Detect which cell encompasses the target text, then output its [x, y] center coordinate. 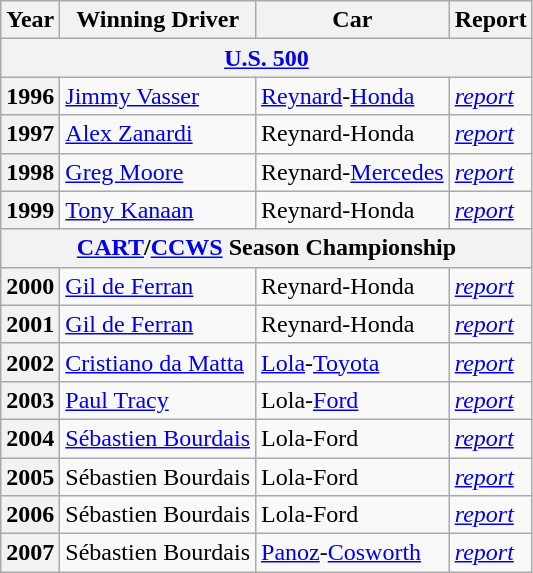
Reynard-Mercedes [353, 172]
Tony Kanaan [158, 210]
2005 [30, 477]
2006 [30, 515]
Paul Tracy [158, 400]
U.S. 500 [266, 58]
2004 [30, 438]
2007 [30, 553]
1998 [30, 172]
Report [490, 20]
Cristiano da Matta [158, 362]
Panoz-Cosworth [353, 553]
Jimmy Vasser [158, 96]
CART/CCWS Season Championship [266, 248]
Alex Zanardi [158, 134]
Car [353, 20]
2001 [30, 324]
2000 [30, 286]
1999 [30, 210]
2003 [30, 400]
Winning Driver [158, 20]
Greg Moore [158, 172]
2002 [30, 362]
Year [30, 20]
1997 [30, 134]
Lola-Toyota [353, 362]
1996 [30, 96]
